Return the (X, Y) coordinate for the center point of the cell that contains the specified text.  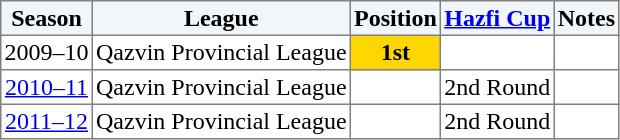
Notes (586, 18)
League (221, 18)
2009–10 (47, 52)
Season (47, 18)
Hazfi Cup (498, 18)
1st (395, 52)
2010–11 (47, 87)
2011–12 (47, 121)
Position (395, 18)
